Search for the cell housing the specified text and yield its (x, y) center coordinate. 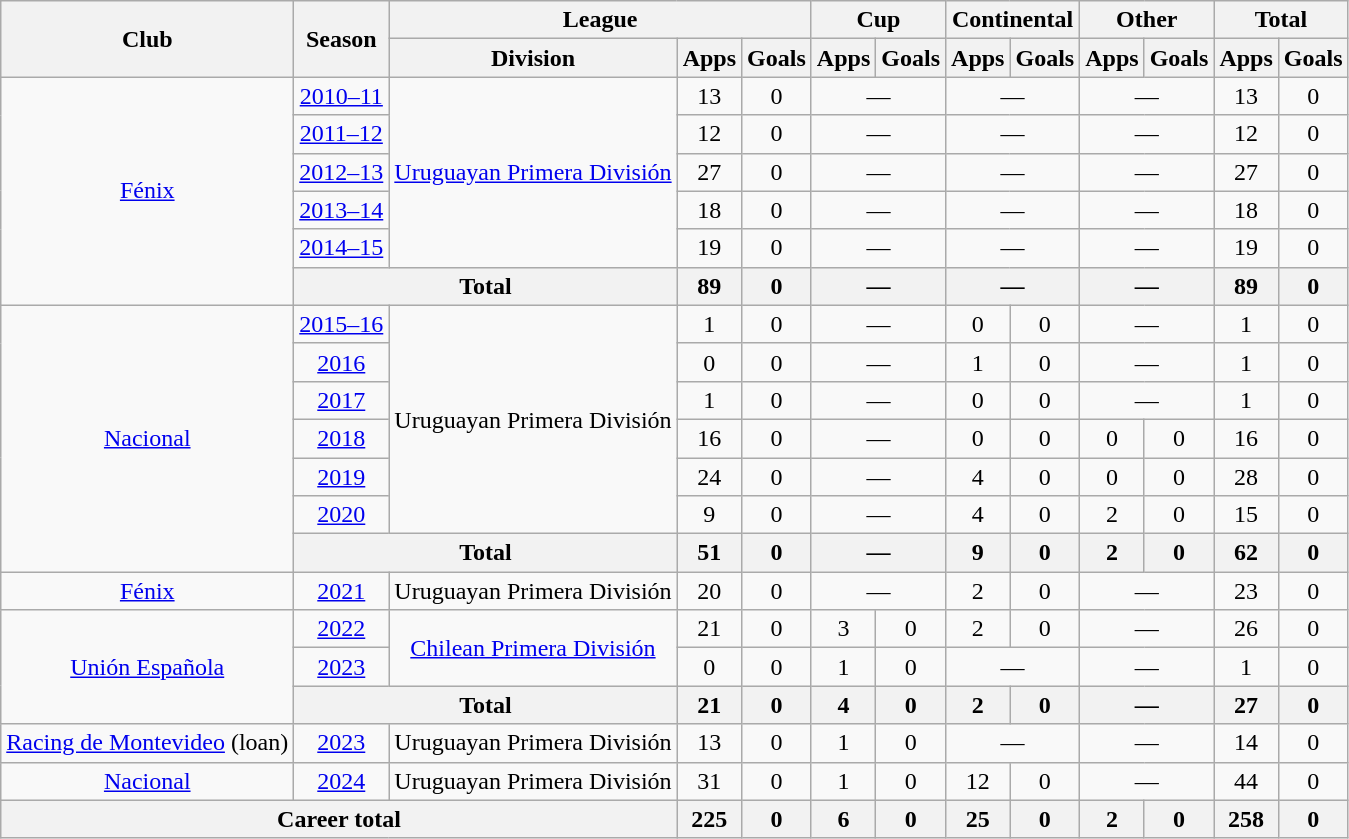
Unión Española (148, 667)
2019 (342, 477)
51 (709, 553)
Chilean Primera División (533, 648)
Season (342, 39)
Club (148, 39)
20 (709, 591)
Career total (339, 819)
225 (709, 819)
2011–12 (342, 134)
2021 (342, 591)
24 (709, 477)
2020 (342, 515)
6 (843, 819)
14 (1246, 743)
2024 (342, 781)
62 (1246, 553)
Continental (1013, 20)
26 (1246, 629)
Cup (878, 20)
2012–13 (342, 172)
31 (709, 781)
258 (1246, 819)
Racing de Montevideo (loan) (148, 743)
2015–16 (342, 324)
28 (1246, 477)
3 (843, 629)
2016 (342, 362)
23 (1246, 591)
15 (1246, 515)
2013–14 (342, 210)
2022 (342, 629)
44 (1246, 781)
Division (533, 58)
Other (1147, 20)
2018 (342, 438)
League (600, 20)
2010–11 (342, 96)
2014–15 (342, 248)
2017 (342, 400)
25 (978, 819)
